Detect which cell encompasses the target text, then output its (x, y) center coordinate. 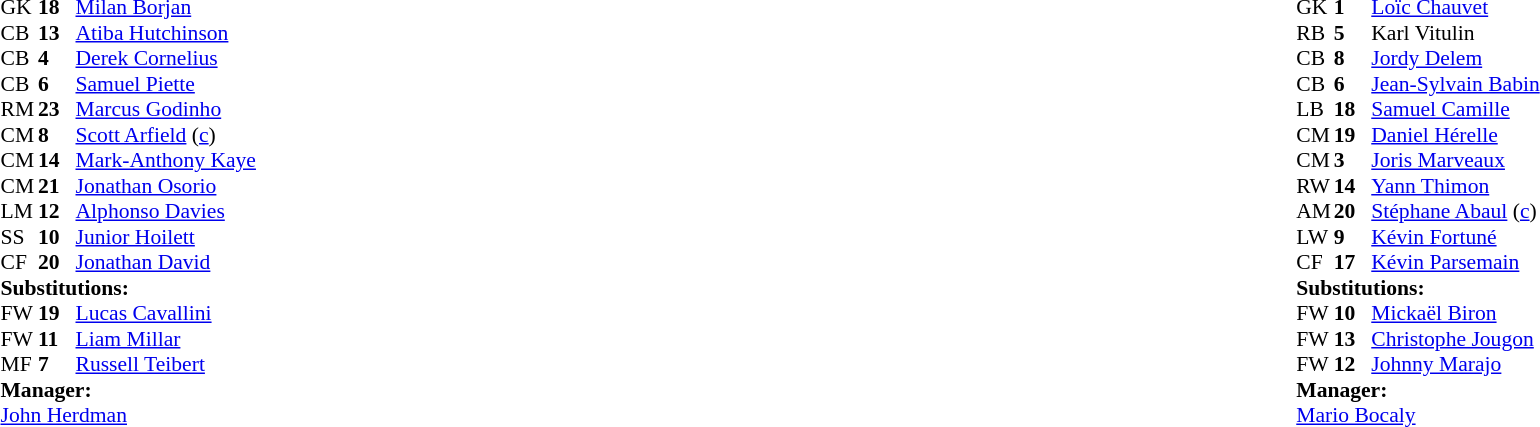
Samuel Camille (1455, 109)
18 (1353, 109)
Samuel Piette (166, 84)
9 (1353, 237)
SS (19, 237)
23 (57, 109)
Alphonso Davies (166, 211)
Christophe Jougon (1455, 339)
Mickaël Biron (1455, 313)
Daniel Hérelle (1455, 135)
RB (1315, 33)
Jordy Delem (1455, 59)
Jean-Sylvain Babin (1455, 84)
Yann Thimon (1455, 186)
3 (1353, 161)
Atiba Hutchinson (166, 33)
MF (19, 365)
Kévin Parsemain (1455, 263)
Marcus Godinho (166, 109)
Jonathan Osorio (166, 186)
Stéphane Abaul (c) (1455, 211)
Lucas Cavallini (166, 313)
Derek Cornelius (166, 59)
Scott Arfield (c) (166, 135)
Joris Marveaux (1455, 161)
Johnny Marajo (1455, 365)
Russell Teibert (166, 365)
Jonathan David (166, 263)
RM (19, 109)
AM (1315, 211)
LM (19, 211)
7 (57, 365)
17 (1353, 263)
Junior Hoilett (166, 237)
Karl Vitulin (1455, 33)
Kévin Fortuné (1455, 237)
LW (1315, 237)
11 (57, 339)
RW (1315, 186)
Liam Millar (166, 339)
LB (1315, 109)
Mark-Anthony Kaye (166, 161)
5 (1353, 33)
4 (57, 59)
21 (57, 186)
